Return [X, Y] of the center of cell containing provided text 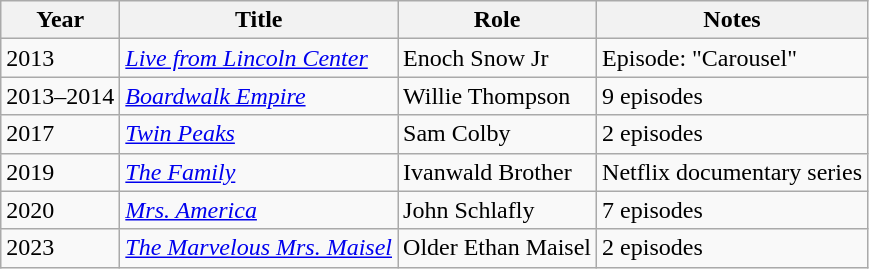
Role [498, 20]
Boardwalk Empire [259, 96]
Enoch Snow Jr [498, 58]
Episode: "Carousel" [732, 58]
2019 [60, 172]
2017 [60, 134]
The Marvelous Mrs. Maisel [259, 248]
Sam Colby [498, 134]
2013–2014 [60, 96]
John Schlafly [498, 210]
Older Ethan Maisel [498, 248]
Mrs. America [259, 210]
Willie Thompson [498, 96]
2020 [60, 210]
Title [259, 20]
7 episodes [732, 210]
9 episodes [732, 96]
Netflix documentary series [732, 172]
Year [60, 20]
Twin Peaks [259, 134]
2013 [60, 58]
Ivanwald Brother [498, 172]
The Family [259, 172]
Notes [732, 20]
Live from Lincoln Center [259, 58]
2023 [60, 248]
